Detect which cell encompasses the target text, then output its [X, Y] center coordinate. 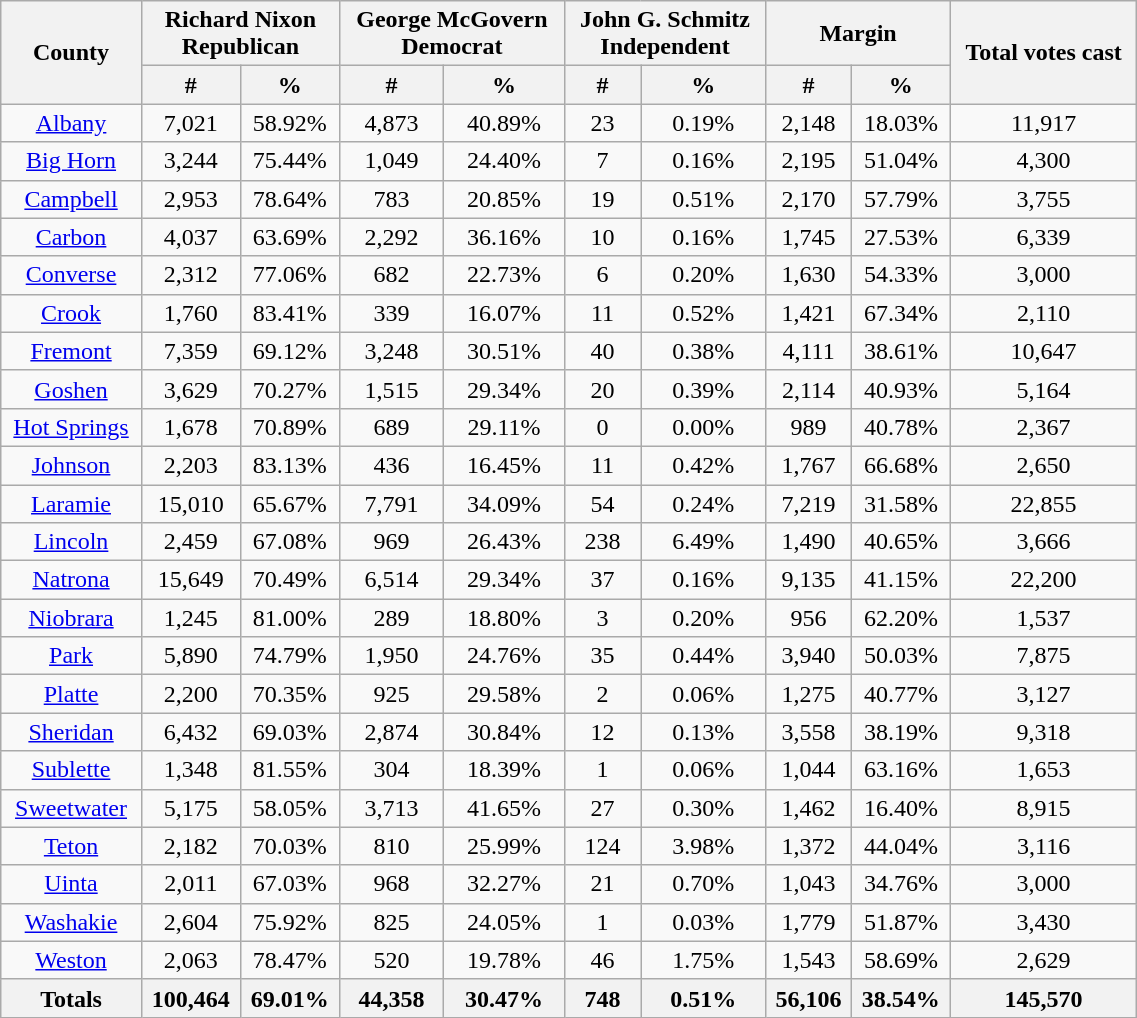
26.43% [504, 542]
Hot Springs [72, 427]
748 [602, 998]
40.65% [900, 542]
3,116 [1043, 846]
44.04% [900, 846]
Crook [72, 313]
46 [602, 960]
4,300 [1043, 161]
124 [602, 846]
100,464 [190, 998]
5,175 [190, 808]
70.89% [290, 427]
Campbell [72, 199]
69.01% [290, 998]
Margin [858, 34]
3,127 [1043, 694]
6,432 [190, 732]
58.69% [900, 960]
2,953 [190, 199]
0.42% [704, 465]
3,713 [391, 808]
75.44% [290, 161]
968 [391, 884]
27 [602, 808]
24.05% [504, 922]
75.92% [290, 922]
9,318 [1043, 732]
40.77% [900, 694]
1,049 [391, 161]
7,875 [1043, 656]
15,010 [190, 503]
Teton [72, 846]
689 [391, 427]
0.19% [704, 123]
40.78% [900, 427]
3 [602, 618]
81.00% [290, 618]
22.73% [504, 275]
36.16% [504, 237]
925 [391, 694]
25.99% [504, 846]
5,164 [1043, 389]
Lincoln [72, 542]
0.44% [704, 656]
41.15% [900, 580]
38.61% [900, 351]
24.76% [504, 656]
70.49% [290, 580]
29.58% [504, 694]
16.07% [504, 313]
4,037 [190, 237]
51.87% [900, 922]
1,043 [809, 884]
2,312 [190, 275]
2,170 [809, 199]
34.76% [900, 884]
5,890 [190, 656]
Sublette [72, 770]
15,649 [190, 580]
3,629 [190, 389]
Weston [72, 960]
2,114 [809, 389]
21 [602, 884]
50.03% [900, 656]
18.39% [504, 770]
54.33% [900, 275]
825 [391, 922]
Total votes cast [1043, 52]
810 [391, 846]
1,653 [1043, 770]
Uinta [72, 884]
1,245 [190, 618]
34.09% [504, 503]
0.70% [704, 884]
1,543 [809, 960]
436 [391, 465]
51.04% [900, 161]
66.68% [900, 465]
56,106 [809, 998]
2,200 [190, 694]
2,063 [190, 960]
3.98% [704, 846]
2,110 [1043, 313]
1.75% [704, 960]
2,182 [190, 846]
Goshen [72, 389]
Sweetwater [72, 808]
54 [602, 503]
78.64% [290, 199]
7,359 [190, 351]
2,292 [391, 237]
0.13% [704, 732]
2,011 [190, 884]
1,779 [809, 922]
40 [602, 351]
35 [602, 656]
Converse [72, 275]
1,760 [190, 313]
67.34% [900, 313]
0.52% [704, 313]
27.53% [900, 237]
1,515 [391, 389]
2,195 [809, 161]
3,666 [1043, 542]
4,111 [809, 351]
1,537 [1043, 618]
George McGovernDemocrat [452, 34]
74.79% [290, 656]
70.27% [290, 389]
Washakie [72, 922]
44,358 [391, 998]
2 [602, 694]
58.05% [290, 808]
3,430 [1043, 922]
30.51% [504, 351]
145,570 [1043, 998]
57.79% [900, 199]
Albany [72, 123]
Totals [72, 998]
2,604 [190, 922]
2,629 [1043, 960]
1,044 [809, 770]
Fremont [72, 351]
783 [391, 199]
3,244 [190, 161]
1,275 [809, 694]
10 [602, 237]
19.78% [504, 960]
Laramie [72, 503]
0.00% [704, 427]
70.35% [290, 694]
6,339 [1043, 237]
24.40% [504, 161]
2,367 [1043, 427]
6 [602, 275]
520 [391, 960]
0.39% [704, 389]
16.40% [900, 808]
29.11% [504, 427]
2,203 [190, 465]
30.84% [504, 732]
0 [602, 427]
18.80% [504, 618]
41.65% [504, 808]
1,348 [190, 770]
1,490 [809, 542]
32.27% [504, 884]
969 [391, 542]
2,459 [190, 542]
1,630 [809, 275]
83.41% [290, 313]
18.03% [900, 123]
12 [602, 732]
22,855 [1043, 503]
0.03% [704, 922]
11,917 [1043, 123]
John G. SchmitzIndependent [664, 34]
Niobrara [72, 618]
1,421 [809, 313]
58.92% [290, 123]
63.16% [900, 770]
6,514 [391, 580]
304 [391, 770]
7,219 [809, 503]
38.54% [900, 998]
1,678 [190, 427]
77.06% [290, 275]
67.03% [290, 884]
3,940 [809, 656]
20.85% [504, 199]
10,647 [1043, 351]
81.55% [290, 770]
6.49% [704, 542]
62.20% [900, 618]
16.45% [504, 465]
40.93% [900, 389]
1,745 [809, 237]
78.47% [290, 960]
2,650 [1043, 465]
8,915 [1043, 808]
989 [809, 427]
9,135 [809, 580]
37 [602, 580]
65.67% [290, 503]
339 [391, 313]
682 [391, 275]
83.13% [290, 465]
Big Horn [72, 161]
7,021 [190, 123]
Johnson [72, 465]
38.19% [900, 732]
Platte [72, 694]
0.30% [704, 808]
40.89% [504, 123]
31.58% [900, 503]
0.38% [704, 351]
70.03% [290, 846]
67.08% [290, 542]
69.03% [290, 732]
3,248 [391, 351]
2,148 [809, 123]
7,791 [391, 503]
Richard NixonRepublican [240, 34]
Park [72, 656]
Sheridan [72, 732]
County [72, 52]
1,372 [809, 846]
69.12% [290, 351]
3,558 [809, 732]
4,873 [391, 123]
1,462 [809, 808]
Natrona [72, 580]
1,950 [391, 656]
7 [602, 161]
238 [602, 542]
1,767 [809, 465]
20 [602, 389]
23 [602, 123]
0.24% [704, 503]
3,755 [1043, 199]
956 [809, 618]
289 [391, 618]
22,200 [1043, 580]
63.69% [290, 237]
Carbon [72, 237]
2,874 [391, 732]
19 [602, 199]
30.47% [504, 998]
